Provide the [x, y] coordinate of the cell's center where the given text is located.  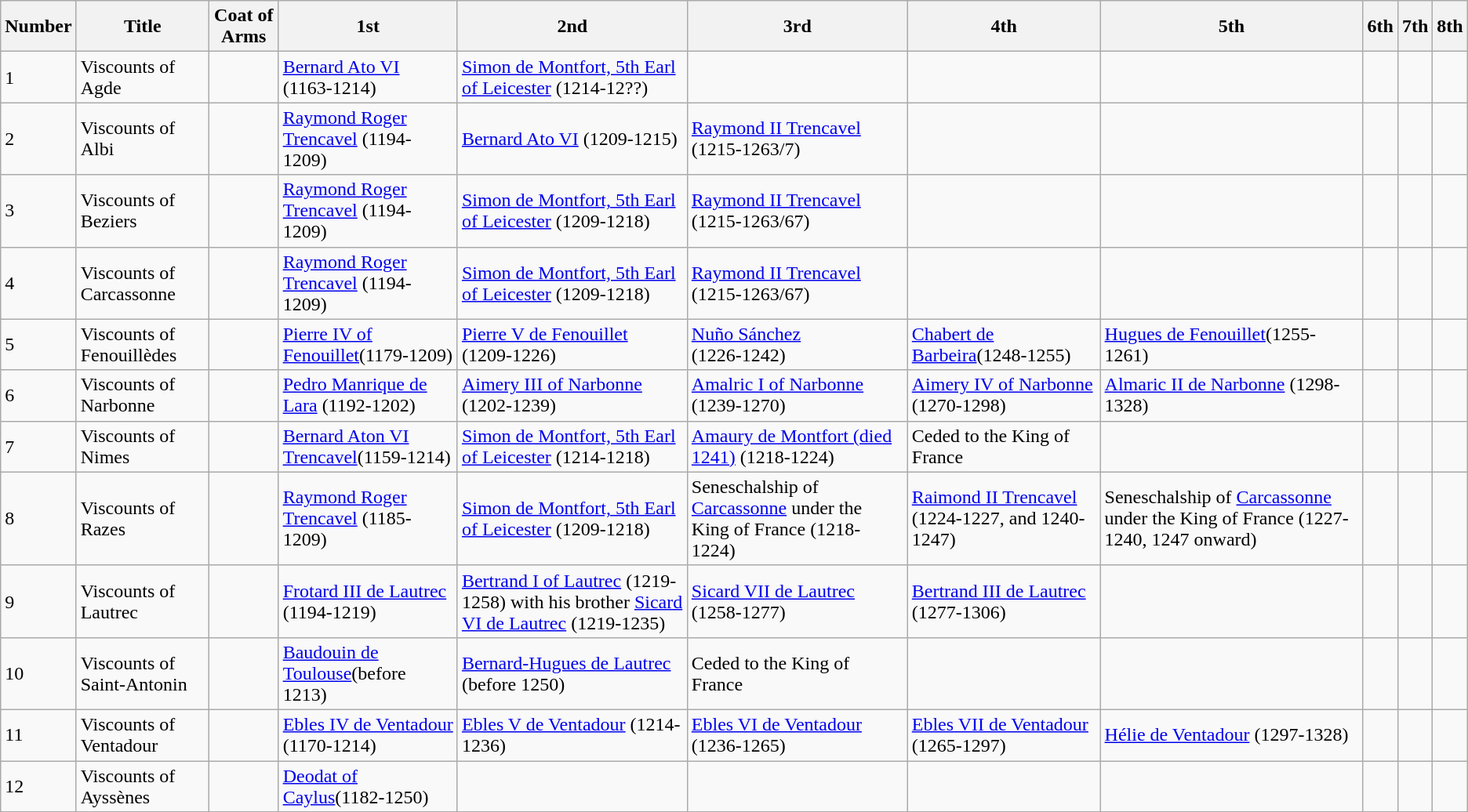
1st [368, 27]
5th [1231, 27]
12 [38, 785]
Viscounts of Razes [143, 519]
Aimery IV of Narbonne (1270-1298) [1004, 395]
Raymond Roger Trencavel (1185-1209) [368, 519]
2 [38, 139]
9 [38, 601]
2nd [572, 27]
Raymond II Trencavel (1215-1263/7) [797, 139]
11 [38, 735]
3rd [797, 27]
Simon de Montfort, 5th Earl of Leicester (1214-12??) [572, 77]
7 [38, 447]
Viscounts of Ventadour [143, 735]
Deodat of Caylus(1182-1250) [368, 785]
Bernard Ato VI (1163-1214) [368, 77]
4th [1004, 27]
Ebles V de Ventadour (1214-1236) [572, 735]
Raimond II Trencavel (1224-1227, and 1240-1247) [1004, 519]
Frotard III de Lautrec (1194-1219) [368, 601]
Bertrand III de Lautrec (1277-1306) [1004, 601]
Viscounts of Albi [143, 139]
8th [1450, 27]
Nuño Sánchez(1226-1242) [797, 345]
Coat of Arms [243, 27]
Bernard-Hugues de Lautrec (before 1250) [572, 673]
Baudouin de Toulouse(before 1213) [368, 673]
Number [38, 27]
6th [1380, 27]
Pierre V de Fenouillet(1209-1226) [572, 345]
3 [38, 211]
Viscounts of Lautrec [143, 601]
Viscounts of Beziers [143, 211]
Viscounts of Saint-Antonin [143, 673]
5 [38, 345]
Aimery III of Narbonne (1202-1239) [572, 395]
Bernard Ato VI (1209-1215) [572, 139]
Seneschalship of Carcassonne under the King of France (1227-1240, 1247 onward) [1231, 519]
7th [1415, 27]
Ebles IV de Ventadour (1170-1214) [368, 735]
Bertrand I of Lautrec (1219-1258) with his brother Sicard VI de Lautrec (1219-1235) [572, 601]
6 [38, 395]
Amaury de Montfort (died 1241) (1218-1224) [797, 447]
1 [38, 77]
Viscounts of Fenouillèdes [143, 345]
8 [38, 519]
Viscounts of Narbonne [143, 395]
Ebles VI de Ventadour (1236-1265) [797, 735]
Ebles VII de Ventadour (1265-1297) [1004, 735]
Hélie de Ventadour (1297-1328) [1231, 735]
Amalric I of Narbonne (1239-1270) [797, 395]
Almaric II de Narbonne (1298-1328) [1231, 395]
Viscounts of Carcassonne [143, 283]
Pedro Manrique de Lara (1192-1202) [368, 395]
Viscounts of Ayssènes [143, 785]
Chabert de Barbeira(1248-1255) [1004, 345]
4 [38, 283]
10 [38, 673]
Bernard Aton VI Trencavel(1159-1214) [368, 447]
Pierre IV of Fenouillet(1179-1209) [368, 345]
Simon de Montfort, 5th Earl of Leicester (1214-1218) [572, 447]
Title [143, 27]
Hugues de Fenouillet(1255-1261) [1231, 345]
Viscounts of Nimes [143, 447]
Sicard VII de Lautrec (1258-1277) [797, 601]
Seneschalship of Carcassonne under the King of France (1218-1224) [797, 519]
Viscounts of Agde [143, 77]
